Scan for the cell matching the given text and deliver its (x, y) coordinate at center. 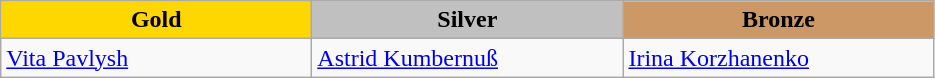
Vita Pavlysh (156, 58)
Silver (468, 20)
Astrid Kumbernuß (468, 58)
Bronze (778, 20)
Gold (156, 20)
Irina Korzhanenko (778, 58)
